Scan for the cell matching the given text and deliver its [x, y] coordinate at center. 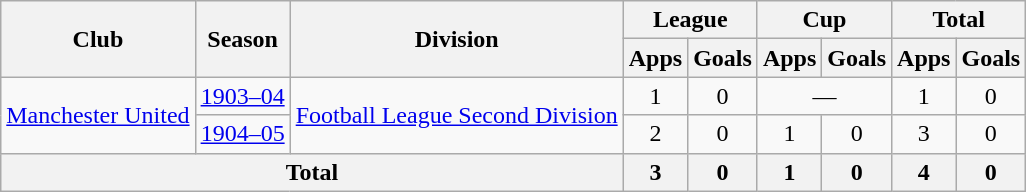
1904–05 [242, 134]
Season [242, 39]
Football League Second Division [456, 115]
League [690, 20]
4 [924, 172]
2 [655, 134]
Club [98, 39]
Cup [824, 20]
Manchester United [98, 115]
— [824, 96]
Division [456, 39]
1903–04 [242, 96]
